Pinpoint the cell where the given text exists, returning its (X, Y) midpoint coordinate. 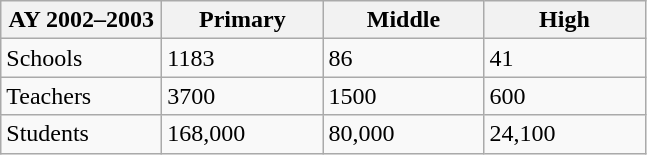
600 (564, 96)
1183 (242, 58)
Schools (82, 58)
Teachers (82, 96)
24,100 (564, 134)
High (564, 20)
1500 (404, 96)
86 (404, 58)
AY 2002–2003 (82, 20)
Middle (404, 20)
3700 (242, 96)
Primary (242, 20)
41 (564, 58)
80,000 (404, 134)
168,000 (242, 134)
Students (82, 134)
